Provide the [X, Y] coordinate of the cell's center where the given text is located.  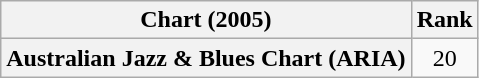
Rank [444, 20]
Chart (2005) [206, 20]
Australian Jazz & Blues Chart (ARIA) [206, 58]
20 [444, 58]
